Provide the (X, Y) coordinate of the cell's center where the given text is located.  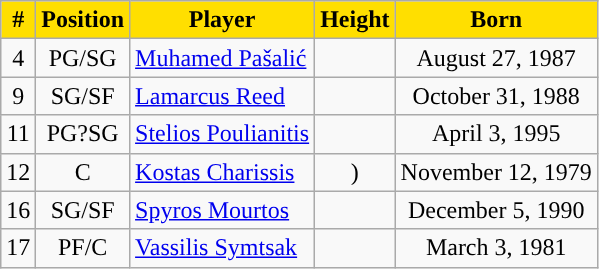
PG?SG (83, 134)
) (355, 172)
17 (18, 248)
April 3, 1995 (496, 134)
Player (222, 20)
Muhamed Pašalić (222, 58)
PG/SG (83, 58)
16 (18, 210)
Born (496, 20)
December 5, 1990 (496, 210)
October 31, 1988 (496, 96)
12 (18, 172)
Kostas Charissis (222, 172)
Vassilis Symtsak (222, 248)
11 (18, 134)
4 (18, 58)
Height (355, 20)
Lamarcus Reed (222, 96)
PF/C (83, 248)
November 12, 1979 (496, 172)
Position (83, 20)
Stelios Poulianitis (222, 134)
August 27, 1987 (496, 58)
C (83, 172)
9 (18, 96)
# (18, 20)
Spyros Mourtos (222, 210)
March 3, 1981 (496, 248)
